Capture the cell that displays the provided text and extract its (x, y) central coordinate. 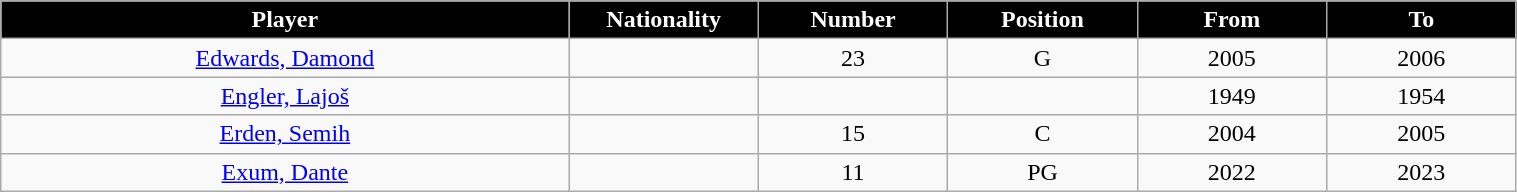
Player (285, 20)
Edwards, Damond (285, 58)
Nationality (664, 20)
15 (852, 134)
11 (852, 172)
Number (852, 20)
From (1232, 20)
2022 (1232, 172)
To (1422, 20)
23 (852, 58)
C (1042, 134)
PG (1042, 172)
G (1042, 58)
1949 (1232, 96)
2004 (1232, 134)
Erden, Semih (285, 134)
Engler, Lajoš (285, 96)
2006 (1422, 58)
2023 (1422, 172)
Exum, Dante (285, 172)
Position (1042, 20)
1954 (1422, 96)
